Scan for the cell matching the given text and deliver its [x, y] coordinate at center. 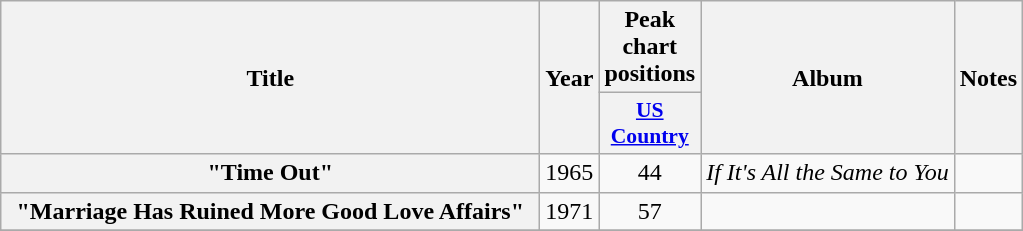
1965 [570, 173]
Title [270, 78]
Album [828, 78]
Peakchartpositions [650, 47]
1971 [570, 211]
If It's All the Same to You [828, 173]
57 [650, 211]
44 [650, 173]
USCountry [650, 124]
Year [570, 78]
Notes [988, 78]
"Marriage Has Ruined More Good Love Affairs" [270, 211]
"Time Out" [270, 173]
